Output the (x, y) coordinate of the center of the cell containing the given text.  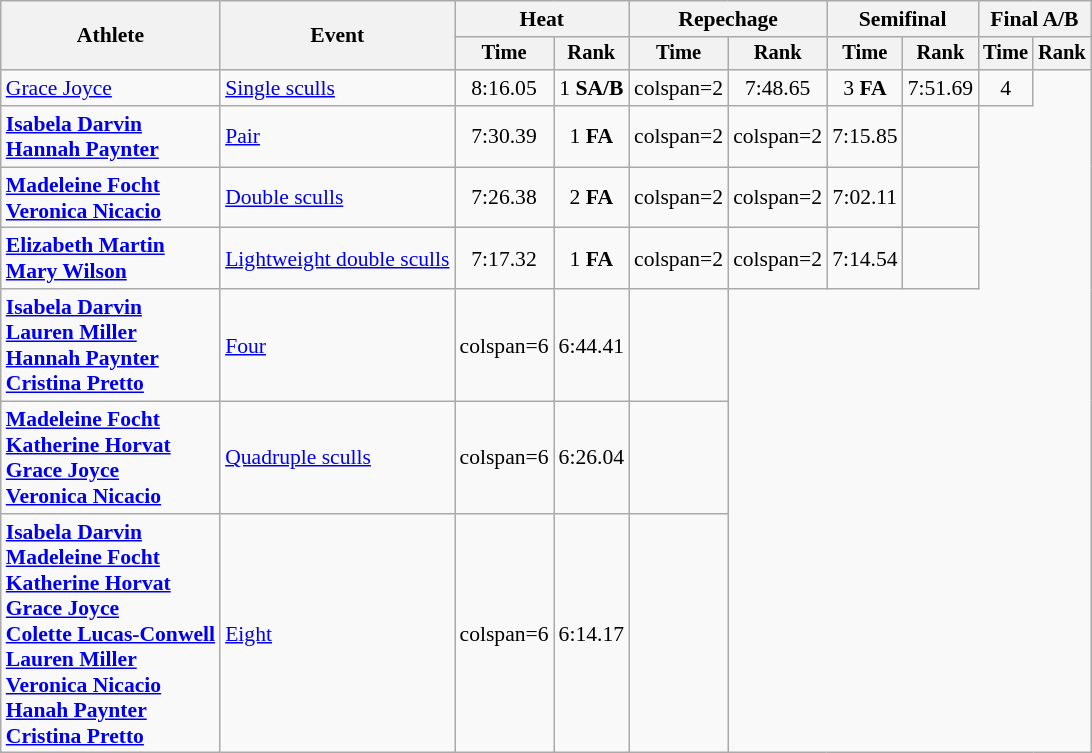
Event (337, 36)
Athlete (110, 36)
Final A/B (1034, 19)
7:15.85 (864, 136)
Grace Joyce (110, 88)
Repechage (728, 19)
Semifinal (902, 19)
Heat (542, 19)
Quadruple sculls (337, 458)
2 FA (592, 198)
7:26.38 (504, 198)
3 FA (864, 88)
Elizabeth MartinMary Wilson (110, 258)
Madeleine FochtVeronica Nicacio (110, 198)
Isabela DarvinHannah Paynter (110, 136)
7:51.69 (940, 88)
Lightweight double sculls (337, 258)
7:48.65 (778, 88)
Pair (337, 136)
Isabela DarvinLauren MillerHannah PaynterCristina Pretto (110, 345)
Double sculls (337, 198)
7:30.39 (504, 136)
6:26.04 (592, 458)
Madeleine FochtKatherine HorvatGrace JoyceVeronica Nicacio (110, 458)
Single sculls (337, 88)
Four (337, 345)
8:16.05 (504, 88)
7:02.11 (864, 198)
6:44.41 (592, 345)
4 (1006, 88)
1 SA/B (592, 88)
7:17.32 (504, 258)
7:14.54 (864, 258)
